For the text-containing cell, return its midpoint in (x, y) coordinate format. 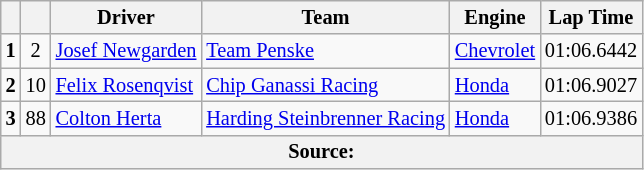
Team (326, 17)
88 (36, 118)
01:06.6442 (591, 51)
Driver (126, 17)
10 (36, 85)
3 (11, 118)
Felix Rosenqvist (126, 85)
Colton Herta (126, 118)
Engine (495, 17)
Source: (322, 152)
Josef Newgarden (126, 51)
Lap Time (591, 17)
01:06.9027 (591, 85)
Team Penske (326, 51)
01:06.9386 (591, 118)
Harding Steinbrenner Racing (326, 118)
1 (11, 51)
Chip Ganassi Racing (326, 85)
Chevrolet (495, 51)
